Return the (X, Y) coordinate for the center point of the cell that contains the specified text.  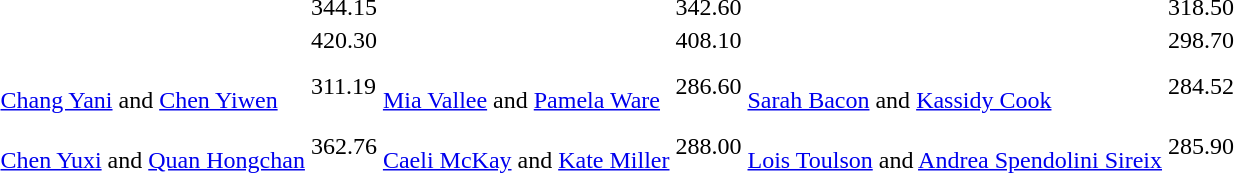
Sarah Bacon and Kassidy Cook (955, 86)
Mia Vallee and Pamela Ware (526, 86)
408.10 (708, 40)
420.30 (344, 40)
286.60 (708, 86)
311.19 (344, 86)
